Detect which cell encompasses the target text, then output its (X, Y) center coordinate. 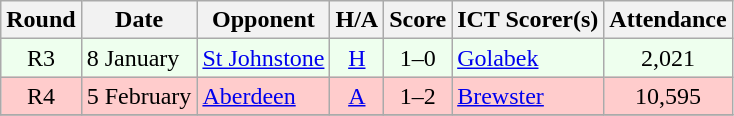
Date (139, 20)
R4 (41, 96)
St Johnstone (264, 58)
A (357, 96)
Brewster (528, 96)
Attendance (668, 20)
Round (41, 20)
Opponent (264, 20)
H (357, 58)
1–0 (418, 58)
Golabek (528, 58)
Aberdeen (264, 96)
ICT Scorer(s) (528, 20)
5 February (139, 96)
R3 (41, 58)
1–2 (418, 96)
10,595 (668, 96)
H/A (357, 20)
8 January (139, 58)
2,021 (668, 58)
Score (418, 20)
